Provide the [X, Y] coordinate of the cell's center where the given text is located.  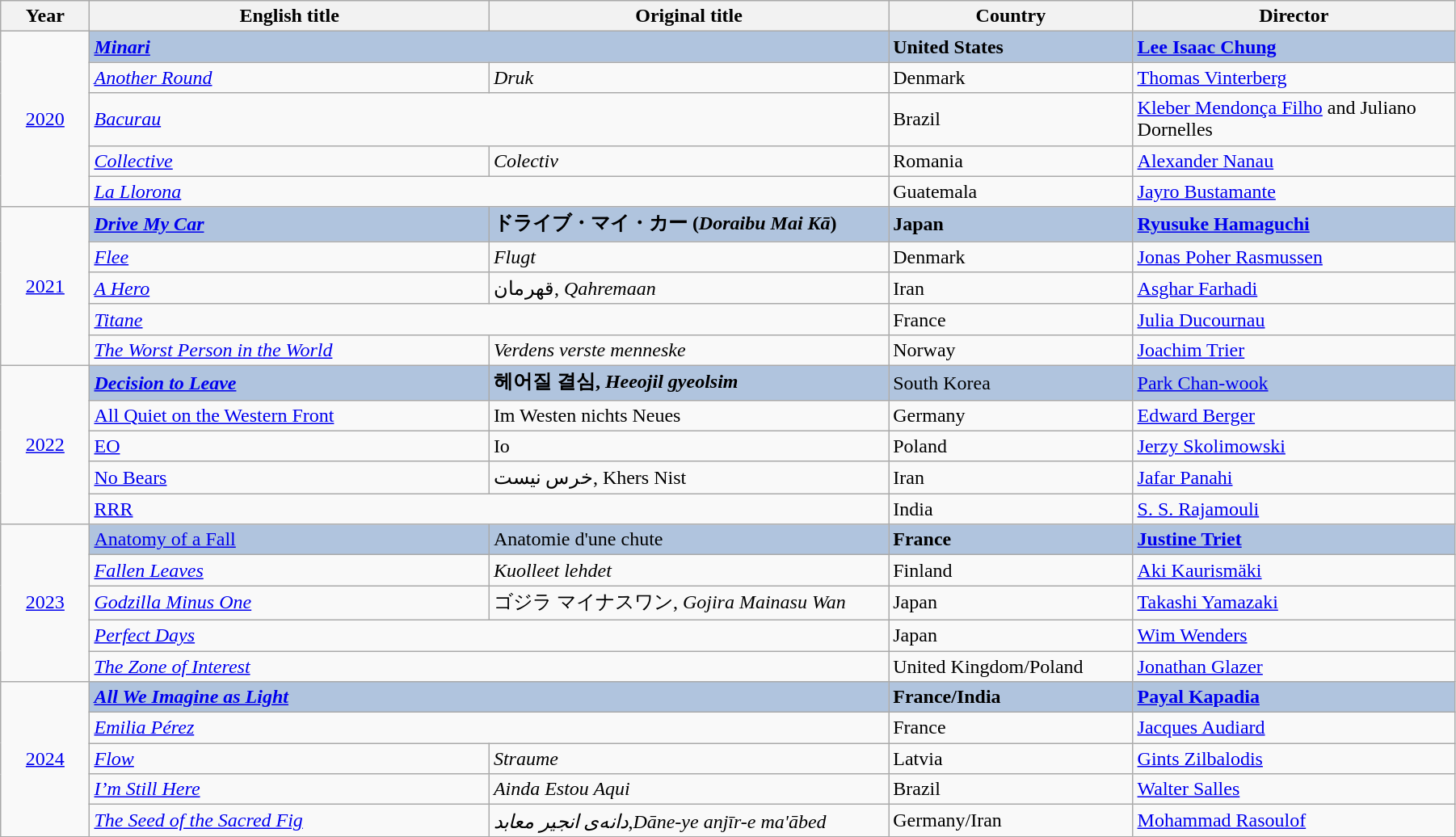
All Quiet on the Western Front [289, 415]
Ryusuke Hamaguchi [1294, 225]
Finland [1011, 570]
Titane [490, 319]
Straume [688, 759]
Jacques Audiard [1294, 728]
United Kingdom/Poland [1011, 667]
S. S. Rajamouli [1294, 509]
헤어질 결심, Heeojil gyeolsim [688, 383]
Drive My Car [289, 225]
2023 [45, 603]
The Seed of the Sacred Fig [289, 821]
India [1011, 509]
Joachim Trier [1294, 350]
Thomas Vinterberg [1294, 78]
United States [1011, 47]
Germany [1011, 415]
A Hero [289, 288]
Ainda Estou Aqui [688, 789]
Im Westen nichts Neues [688, 415]
Perfect Days [490, 635]
ドライブ・マイ・カー (Doraibu Mai Kā) [688, 225]
Flugt [688, 257]
2024 [45, 759]
Another Round [289, 78]
Jerzy Skolimowski [1294, 446]
The Zone of Interest [490, 667]
Takashi Yamazaki [1294, 603]
Original title [688, 16]
Julia Ducournau [1294, 319]
Kleber Mendonça Filho and Juliano Dornelles [1294, 120]
Jafar Panahi [1294, 477]
La Llorona [490, 191]
All We Imagine as Light [490, 697]
قهرمان, Qahremaan [688, 288]
2021 [45, 286]
Anatomie d'une chute [688, 540]
Lee Isaac Chung [1294, 47]
RRR [490, 509]
Asghar Farhadi [1294, 288]
Germany/Iran [1011, 821]
Colectiv [688, 161]
Bacurau [490, 120]
Wim Wenders [1294, 635]
Flow [289, 759]
Druk [688, 78]
Decision to Leave [289, 383]
Latvia [1011, 759]
Year [45, 16]
Guatemala [1011, 191]
No Bears [289, 477]
Romania [1011, 161]
Anatomy of a Fall [289, 540]
Jonas Poher Rasmussen [1294, 257]
France/India [1011, 697]
Minari [490, 47]
The Worst Person in the World [289, 350]
South Korea [1011, 383]
Godzilla Minus One [289, 603]
Gints Zilbalodis [1294, 759]
Io [688, 446]
Jayro Bustamante [1294, 191]
Norway [1011, 350]
Mohammad Rasoulof [1294, 821]
دانه‌ی انجیر معابد,Dāne-ye anjīr-e ma'ābed [688, 821]
خرس نیست, Khers Nist [688, 477]
Collective [289, 161]
Verdens verste menneske [688, 350]
Justine Triet [1294, 540]
Emilia Pérez [490, 728]
Alexander Nanau [1294, 161]
Poland [1011, 446]
Walter Salles [1294, 789]
Fallen Leaves [289, 570]
Aki Kaurismäki [1294, 570]
Payal Kapadia [1294, 697]
Flee [289, 257]
2022 [45, 444]
ゴジラ マイナスワン, Gojira Mainasu Wan [688, 603]
Park Chan-wook [1294, 383]
2020 [45, 120]
Edward Berger [1294, 415]
Director [1294, 16]
Country [1011, 16]
I’m Still Here [289, 789]
Jonathan Glazer [1294, 667]
English title [289, 16]
EO [289, 446]
Kuolleet lehdet [688, 570]
